Capture the cell that displays the provided text and extract its [x, y] central coordinate. 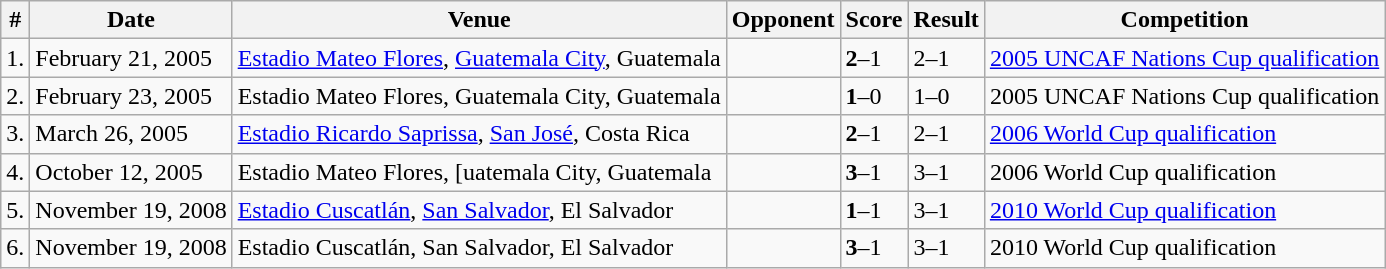
1–1 [874, 210]
Estadio Mateo Flores, [uatemala City, Guatemala [479, 172]
6. [16, 248]
5. [16, 210]
Venue [479, 20]
# [16, 20]
4. [16, 172]
October 12, 2005 [131, 172]
3. [16, 134]
Opponent [783, 20]
Score [874, 20]
1. [16, 58]
2. [16, 96]
February 21, 2005 [131, 58]
Competition [1184, 20]
Date [131, 20]
Result [946, 20]
Estadio Ricardo Saprissa, San José, Costa Rica [479, 134]
February 23, 2005 [131, 96]
March 26, 2005 [131, 134]
